Determine the [X, Y] coordinate at the center of the cell enclosing the given text.  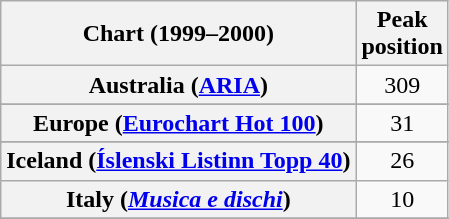
31 [402, 123]
309 [402, 85]
10 [402, 199]
26 [402, 161]
Europe (Eurochart Hot 100) [178, 123]
Australia (ARIA) [178, 85]
Italy (Musica e dischi) [178, 199]
Peakposition [402, 34]
Iceland (Íslenski Listinn Topp 40) [178, 161]
Chart (1999–2000) [178, 34]
